Determine the [X, Y] coordinate at the center of the cell enclosing the given text.  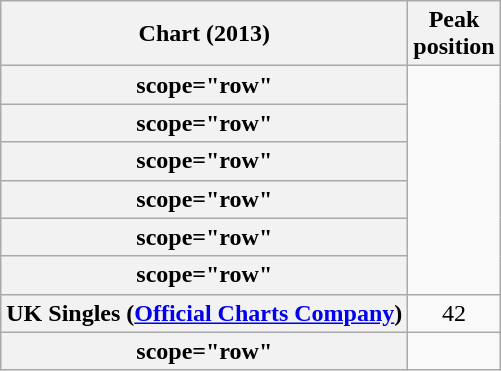
42 [454, 313]
Chart (2013) [204, 34]
UK Singles (Official Charts Company) [204, 313]
Peakposition [454, 34]
